From the cell containing the given text, extract its center point as [x, y] coordinate. 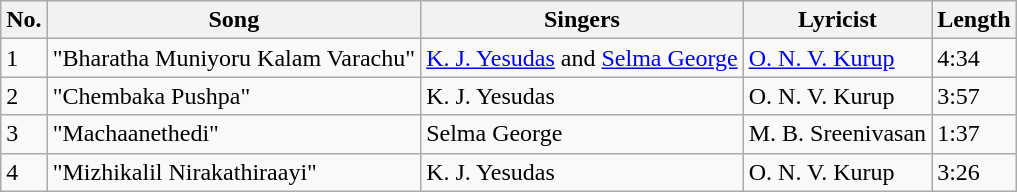
1 [24, 58]
4:34 [974, 58]
"Bharatha Muniyoru Kalam Varachu" [234, 58]
K. J. Yesudas and Selma George [582, 58]
No. [24, 20]
Lyricist [837, 20]
Song [234, 20]
4 [24, 172]
"Chembaka Pushpa" [234, 96]
"Machaanethedi" [234, 134]
M. B. Sreenivasan [837, 134]
"Mizhikalil Nirakathiraayi" [234, 172]
3:57 [974, 96]
Selma George [582, 134]
3 [24, 134]
Length [974, 20]
2 [24, 96]
Singers [582, 20]
3:26 [974, 172]
1:37 [974, 134]
